Determine the (X, Y) coordinate at the center of the cell enclosing the given text.  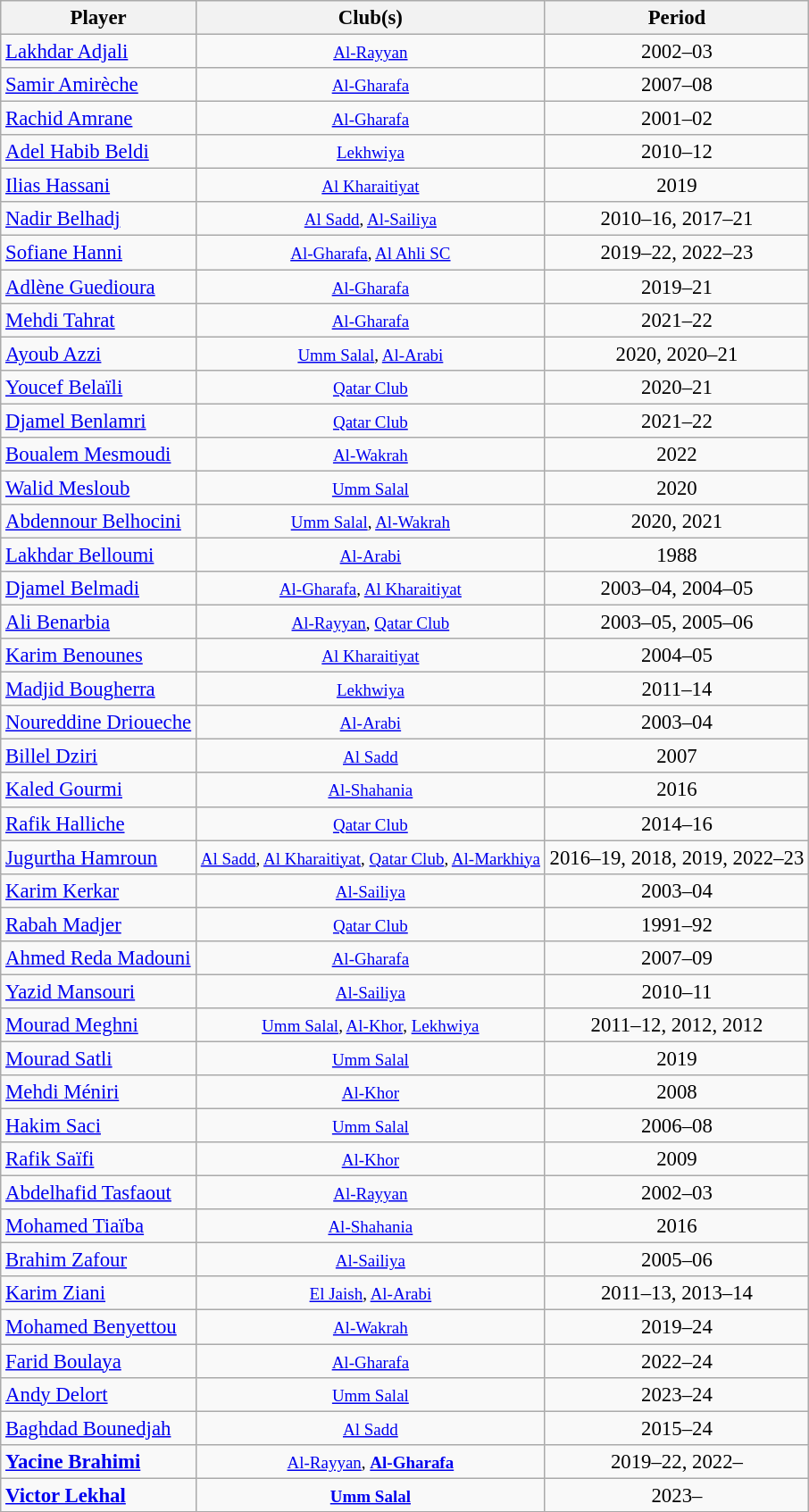
2011–13, 2013–14 (677, 1294)
2010–12 (677, 152)
Djamel Belmadi (98, 589)
Karim Ziani (98, 1294)
Billel Dziri (98, 756)
2007–08 (677, 85)
Adlène Guedioura (98, 287)
Karim Benounes (98, 656)
Karim Kerkar (98, 890)
2023– (677, 1495)
2003–04, 2004–05 (677, 589)
2020–21 (677, 387)
Jugurtha Hamroun (98, 857)
2008 (677, 1092)
Walid Mesloub (98, 488)
Rafik Halliche (98, 823)
Club(s) (370, 18)
Samir Amirèche (98, 85)
2011–14 (677, 689)
Mehdi Méniri (98, 1092)
Ahmed Reda Madouni (98, 958)
Umm Salal, Al-Wakrah (370, 522)
2009 (677, 1159)
2019–22, 2022– (677, 1461)
2016–19, 2018, 2019, 2022–23 (677, 857)
2015–24 (677, 1428)
Rachid Amrane (98, 119)
2020, 2021 (677, 522)
Al-Rayyan, Al-Gharafa (370, 1461)
Period (677, 18)
Al-Gharafa, Al Ahli SC (370, 253)
Andy Delort (98, 1394)
2022 (677, 455)
Nadir Belhadj (98, 219)
Al-Gharafa, Al Kharaitiyat (370, 589)
Sofiane Hanni (98, 253)
Rafik Saïfi (98, 1159)
2010–16, 2017–21 (677, 219)
2020, 2020–21 (677, 354)
Djamel Benlamri (98, 421)
2010–11 (677, 991)
1988 (677, 555)
Mehdi Tahrat (98, 320)
2004–05 (677, 656)
Mourad Meghni (98, 1025)
Yacine Brahimi (98, 1461)
Kaled Gourmi (98, 790)
Victor Lekhal (98, 1495)
2019–22, 2022–23 (677, 253)
Boualem Mesmoudi (98, 455)
Ilias Hassani (98, 186)
Al-Rayyan, Qatar Club (370, 622)
2023–24 (677, 1394)
Farid Boulaya (98, 1361)
Lakhdar Adjali (98, 52)
Madjid Bougherra (98, 689)
2014–16 (677, 823)
Abdelhafid Tasfaout (98, 1193)
Baghdad Bounedjah (98, 1428)
Youcef Belaïli (98, 387)
Abdennour Belhocini (98, 522)
Mohamed Benyettou (98, 1327)
Yazid Mansouri (98, 991)
2020 (677, 488)
Ali Benarbia (98, 622)
2005–06 (677, 1260)
Lakhdar Belloumi (98, 555)
Hakim Saci (98, 1126)
Umm Salal, Al-Arabi (370, 354)
Al Sadd, Al-Sailiya (370, 219)
Brahim Zafour (98, 1260)
2001–02 (677, 119)
Ayoub Azzi (98, 354)
2019–21 (677, 287)
2011–12, 2012, 2012 (677, 1025)
Mourad Satli (98, 1058)
2006–08 (677, 1126)
2019–24 (677, 1327)
Adel Habib Beldi (98, 152)
El Jaish, Al-Arabi (370, 1294)
2007–09 (677, 958)
Noureddine Drioueche (98, 723)
2003–05, 2005–06 (677, 622)
2007 (677, 756)
1991–92 (677, 924)
Rabah Madjer (98, 924)
Player (98, 18)
2022–24 (677, 1361)
Umm Salal, Al-Khor, Lekhwiya (370, 1025)
Al Sadd, Al Kharaitiyat, Qatar Club, Al-Markhiya (370, 857)
Mohamed Tiaïba (98, 1226)
